Extract the [X, Y] coordinate from the center of the cell holding the provided text.  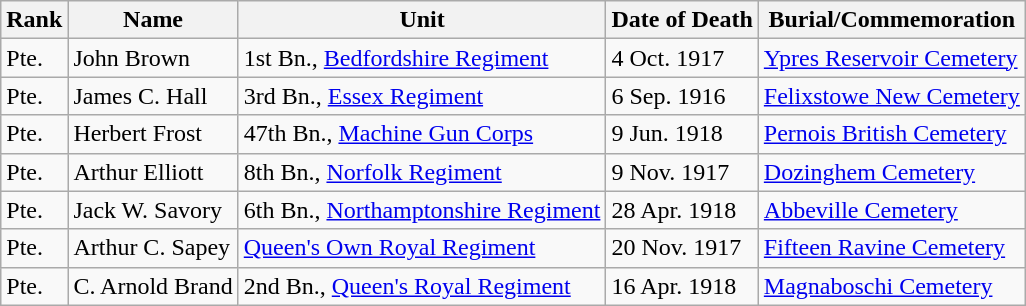
9 Nov. 1917 [682, 172]
John Brown [153, 58]
20 Nov. 1917 [682, 248]
Queen's Own Royal Regiment [422, 248]
4 Oct. 1917 [682, 58]
Felixstowe New Cemetery [892, 96]
Dozinghem Cemetery [892, 172]
6 Sep. 1916 [682, 96]
Arthur C. Sapey [153, 248]
8th Bn., Norfolk Regiment [422, 172]
1st Bn., Bedfordshire Regiment [422, 58]
James C. Hall [153, 96]
Jack W. Savory [153, 210]
28 Apr. 1918 [682, 210]
Ypres Reservoir Cemetery [892, 58]
9 Jun. 1918 [682, 134]
Magnaboschi Cemetery [892, 286]
3rd Bn., Essex Regiment [422, 96]
Pernois British Cemetery [892, 134]
47th Bn., Machine Gun Corps [422, 134]
Rank [34, 20]
C. Arnold Brand [153, 286]
6th Bn., Northamptonshire Regiment [422, 210]
Date of Death [682, 20]
Burial/Commemoration [892, 20]
2nd Bn., Queen's Royal Regiment [422, 286]
Name [153, 20]
Fifteen Ravine Cemetery [892, 248]
Arthur Elliott [153, 172]
Herbert Frost [153, 134]
Abbeville Cemetery [892, 210]
16 Apr. 1918 [682, 286]
Unit [422, 20]
